Determine the [X, Y] coordinate at the center of the cell enclosing the given text.  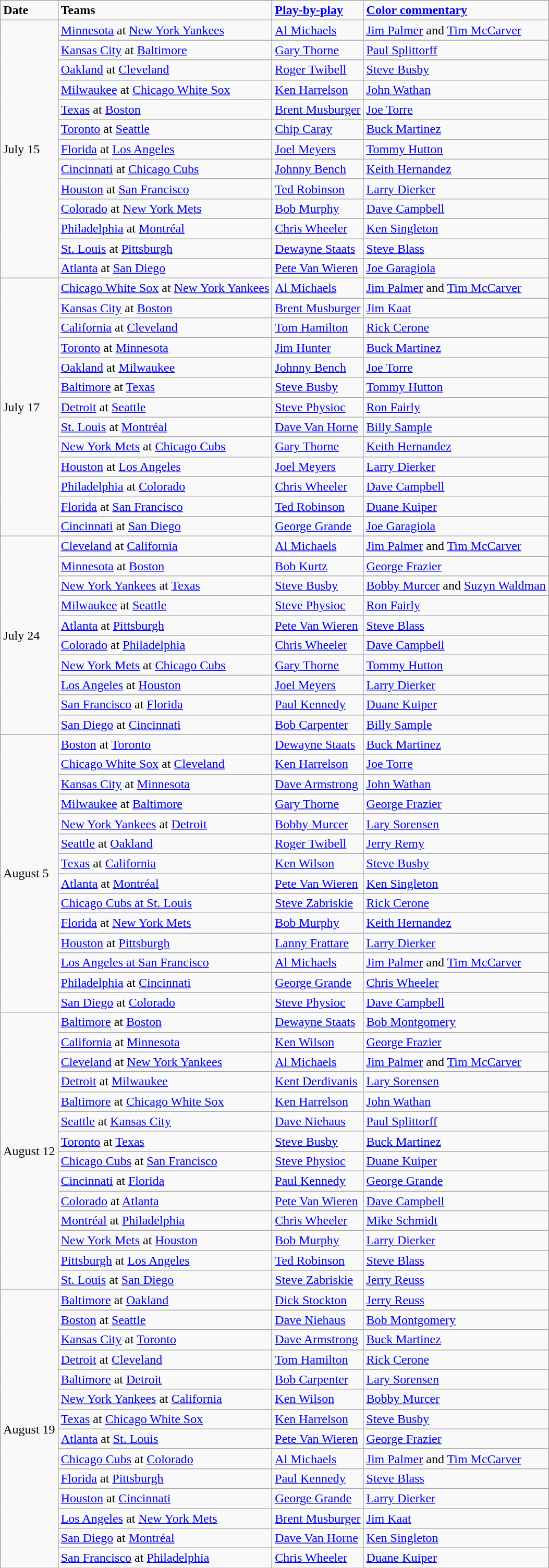
Oakland at Cleveland [165, 70]
Los Angeles at Houston [165, 685]
Minnesota at New York Yankees [165, 30]
Colorado at Atlanta [165, 1200]
Bobby Murcer and Suzyn Waldman [456, 586]
Detroit at Cleveland [165, 1359]
California at Minnesota [165, 1042]
Chicago Cubs at St. Louis [165, 903]
Kansas City at Minnesota [165, 784]
San Diego at Cincinnati [165, 725]
Jerry Remy [456, 843]
Toronto at Texas [165, 1141]
Kansas City at Boston [165, 308]
Play-by-play [318, 10]
San Diego at Colorado [165, 1002]
Chicago Cubs at Colorado [165, 1459]
Atlanta at Pittsburgh [165, 626]
Chicago Cubs at San Francisco [165, 1161]
Los Angeles at New York Mets [165, 1518]
San Francisco at Philadelphia [165, 1558]
New York Mets at Houston [165, 1241]
Oakland at Milwaukee [165, 367]
Philadelphia at Colorado [165, 486]
St. Louis at Pittsburgh [165, 249]
San Francisco at Florida [165, 705]
New York Yankees at California [165, 1399]
Dick Stockton [318, 1300]
Baltimore at Chicago White Sox [165, 1101]
Atlanta at Montréal [165, 884]
Florida at New York Mets [165, 923]
Lanny Frattare [318, 943]
Date [29, 10]
Chicago White Sox at Cleveland [165, 764]
Detroit at Seattle [165, 407]
Houston at San Francisco [165, 189]
July 24 [29, 635]
Florida at Pittsburgh [165, 1478]
August 12 [29, 1151]
Cincinnati at Florida [165, 1181]
Colorado at New York Mets [165, 209]
Baltimore at Detroit [165, 1379]
San Diego at Montréal [165, 1538]
Milwaukee at Baltimore [165, 804]
Minnesota at Boston [165, 566]
Milwaukee at Chicago White Sox [165, 90]
Bob Kurtz [318, 566]
Cincinnati at San Diego [165, 526]
Texas at Boston [165, 109]
California at Cleveland [165, 328]
Color commentary [456, 10]
Texas at California [165, 863]
Mike Schmidt [456, 1221]
Houston at Pittsburgh [165, 943]
Chip Caray [318, 129]
July 17 [29, 408]
Kent Derdivanis [318, 1082]
Cleveland at New York Yankees [165, 1062]
Philadelphia at Montréal [165, 228]
Seattle at Oakland [165, 843]
Baltimore at Texas [165, 387]
Toronto at Minnesota [165, 348]
New York Yankees at Texas [165, 586]
Kansas City at Baltimore [165, 50]
Baltimore at Oakland [165, 1300]
Philadelphia at Cincinnati [165, 983]
Jim Hunter [318, 348]
August 5 [29, 874]
Atlanta at San Diego [165, 268]
Baltimore at Boston [165, 1022]
Texas at Chicago White Sox [165, 1419]
Florida at Los Angeles [165, 149]
Teams [165, 10]
New York Yankees at Detroit [165, 824]
Pittsburgh at Los Angeles [165, 1260]
Boston at Toronto [165, 744]
Colorado at Philadelphia [165, 645]
Montréal at Philadelphia [165, 1221]
Boston at Seattle [165, 1320]
Toronto at Seattle [165, 129]
Los Angeles at San Francisco [165, 963]
St. Louis at San Diego [165, 1280]
Milwaukee at Seattle [165, 606]
St. Louis at Montréal [165, 427]
Houston at Cincinnati [165, 1498]
Cleveland at California [165, 546]
Cincinnati at Chicago Cubs [165, 169]
July 15 [29, 149]
Chicago White Sox at New York Yankees [165, 288]
Kansas City at Toronto [165, 1340]
August 19 [29, 1429]
Seattle at Kansas City [165, 1121]
Florida at San Francisco [165, 506]
Houston at Los Angeles [165, 467]
Atlanta at St. Louis [165, 1439]
Detroit at Milwaukee [165, 1082]
